Locate the cell with the specified text and output its (X, Y) center coordinate. 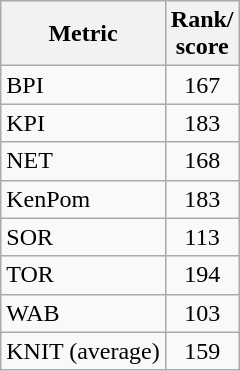
SOR (84, 237)
Metric (84, 34)
KNIT (average) (84, 351)
Rank/score (202, 34)
NET (84, 161)
KenPom (84, 199)
BPI (84, 85)
167 (202, 85)
113 (202, 237)
TOR (84, 275)
159 (202, 351)
103 (202, 313)
WAB (84, 313)
168 (202, 161)
KPI (84, 123)
194 (202, 275)
